Provide the (x, y) coordinate of the cell's center where the given text is located.  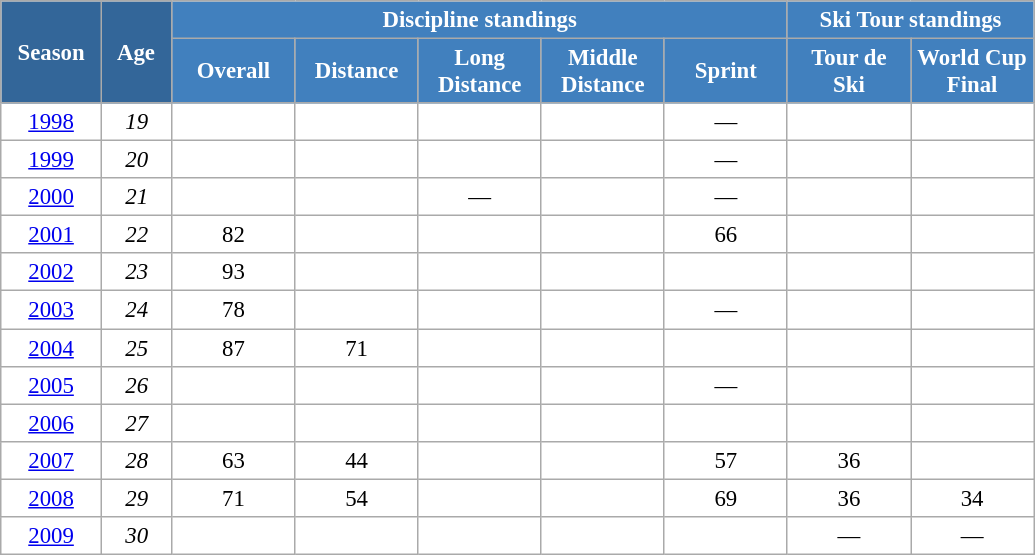
34 (972, 498)
28 (136, 460)
2007 (52, 460)
2004 (52, 348)
World CupFinal (972, 72)
2003 (52, 310)
54 (356, 498)
87 (234, 348)
57 (726, 460)
Long Distance (480, 72)
29 (136, 498)
2005 (52, 385)
66 (726, 235)
2000 (52, 197)
2006 (52, 423)
24 (136, 310)
Overall (234, 72)
2001 (52, 235)
19 (136, 122)
Age (136, 52)
Season (52, 52)
Tour deSki (848, 72)
25 (136, 348)
21 (136, 197)
1998 (52, 122)
93 (234, 273)
Sprint (726, 72)
2002 (52, 273)
Discipline standings (480, 20)
2008 (52, 498)
Ski Tour standings (910, 20)
1999 (52, 160)
2009 (52, 536)
20 (136, 160)
26 (136, 385)
63 (234, 460)
Middle Distance (602, 72)
Distance (356, 72)
82 (234, 235)
23 (136, 273)
30 (136, 536)
44 (356, 460)
69 (726, 498)
78 (234, 310)
27 (136, 423)
22 (136, 235)
